Provide the [x, y] coordinate of the cell's center where the given text is located.  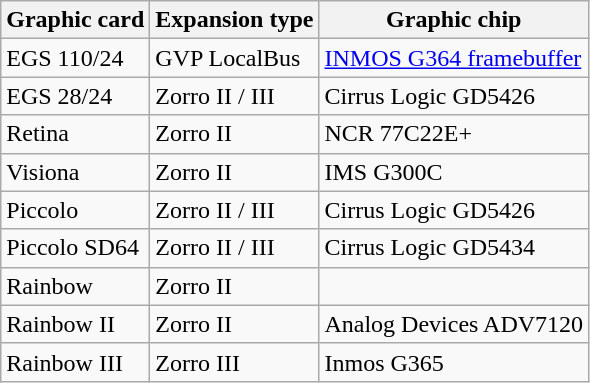
Piccolo SD64 [76, 248]
Rainbow [76, 286]
Graphic card [76, 20]
Analog Devices ADV7120 [454, 324]
EGS 28/24 [76, 96]
Retina [76, 134]
Graphic chip [454, 20]
Inmos G365 [454, 362]
Rainbow III [76, 362]
Expansion type [234, 20]
INMOS G364 framebuffer [454, 58]
GVP LocalBus [234, 58]
NCR 77C22E+ [454, 134]
EGS 110/24 [76, 58]
Cirrus Logic GD5434 [454, 248]
Rainbow II [76, 324]
Zorro III [234, 362]
Piccolo [76, 210]
Visiona [76, 172]
IMS G300C [454, 172]
